Locate the cell with the specified text and output its (x, y) center coordinate. 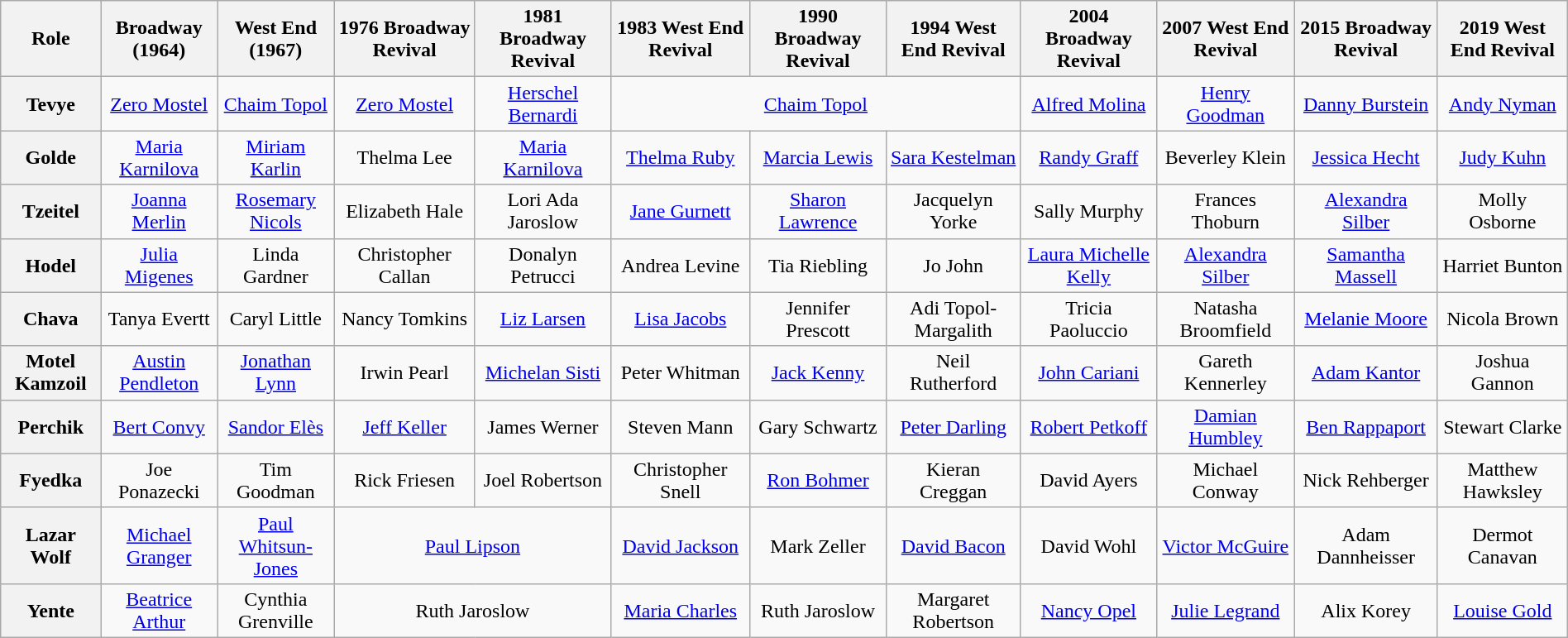
Paul Lipson (473, 545)
Melanie Moore (1366, 319)
Elizabeth Hale (404, 212)
David Wohl (1088, 545)
Sara Kestelman (953, 157)
Mark Zeller (819, 545)
1983 West End Revival (681, 39)
Irwin Pearl (404, 372)
Cynthia Grenville (276, 611)
David Bacon (953, 545)
Adi Topol-Margalith (953, 319)
2019 West End Revival (1502, 39)
Damian Humbley (1226, 427)
Motel Kamzoil (51, 372)
Julia Migenes (159, 265)
Lori Ada Jaroslow (543, 212)
Christopher Callan (404, 265)
Peter Darling (953, 427)
Julie Legrand (1226, 611)
Jane Gurnett (681, 212)
Tia Riebling (819, 265)
Danny Burstein (1366, 104)
Linda Gardner (276, 265)
Nick Rehberger (1366, 480)
Andrea Levine (681, 265)
Neil Rutherford (953, 372)
Rosemary Nicols (276, 212)
Jennifer Prescott (819, 319)
Molly Osborne (1502, 212)
James Werner (543, 427)
Chava (51, 319)
Role (51, 39)
Broadway (1964) (159, 39)
David Jackson (681, 545)
Bert Convy (159, 427)
Jack Kenny (819, 372)
Tim Goodman (276, 480)
West End (1967) (276, 39)
Sandor Elès (276, 427)
2015 Broadway Revival (1366, 39)
Harriet Bunton (1502, 265)
Natasha Broomfield (1226, 319)
Jessica Hecht (1366, 157)
John Cariani (1088, 372)
Perchik (51, 427)
Joanna Merlin (159, 212)
Michelan Sisti (543, 372)
Kieran Creggan (953, 480)
Liz Larsen (543, 319)
Beverley Klein (1226, 157)
2004 Broadway Revival (1088, 39)
Rick Friesen (404, 480)
Tricia Paoluccio (1088, 319)
Donalyn Petrucci (543, 265)
Margaret Robertson (953, 611)
Ron Bohmer (819, 480)
Gary Schwartz (819, 427)
Christopher Snell (681, 480)
Samantha Massell (1366, 265)
Michael Granger (159, 545)
2007 West End Revival (1226, 39)
Michael Conway (1226, 480)
Peter Whitman (681, 372)
Victor McGuire (1226, 545)
Thelma Lee (404, 157)
Thelma Ruby (681, 157)
Jo John (953, 265)
Lisa Jacobs (681, 319)
Joe Ponazecki (159, 480)
Ben Rappaport (1366, 427)
Tanya Evertt (159, 319)
Alfred Molina (1088, 104)
Beatrice Arthur (159, 611)
Randy Graff (1088, 157)
Jacquelyn Yorke (953, 212)
Jonathan Lynn (276, 372)
Tzeitel (51, 212)
Nancy Opel (1088, 611)
Yente (51, 611)
Nancy Tomkins (404, 319)
1981 Broadway Revival (543, 39)
Louise Gold (1502, 611)
1976 Broadway Revival (404, 39)
Paul Whitsun-Jones (276, 545)
Alix Korey (1366, 611)
1994 West End Revival (953, 39)
Adam Kantor (1366, 372)
Jeff Keller (404, 427)
Marcia Lewis (819, 157)
Tevye (51, 104)
Steven Mann (681, 427)
Joel Robertson (543, 480)
Miriam Karlin (276, 157)
Judy Kuhn (1502, 157)
Laura Michelle Kelly (1088, 265)
Frances Thoburn (1226, 212)
Dermot Canavan (1502, 545)
Sally Murphy (1088, 212)
Joshua Gannon (1502, 372)
Fyedka (51, 480)
Andy Nyman (1502, 104)
Maria Charles (681, 611)
Sharon Lawrence (819, 212)
Gareth Kennerley (1226, 372)
Adam Dannheisser (1366, 545)
Hodel (51, 265)
Caryl Little (276, 319)
Stewart Clarke (1502, 427)
Matthew Hawksley (1502, 480)
Henry Goodman (1226, 104)
Golde (51, 157)
Herschel Bernardi (543, 104)
Austin Pendleton (159, 372)
1990 Broadway Revival (819, 39)
Robert Petkoff (1088, 427)
Nicola Brown (1502, 319)
Lazar Wolf (51, 545)
David Ayers (1088, 480)
